Capture the cell that displays the provided text and extract its (x, y) central coordinate. 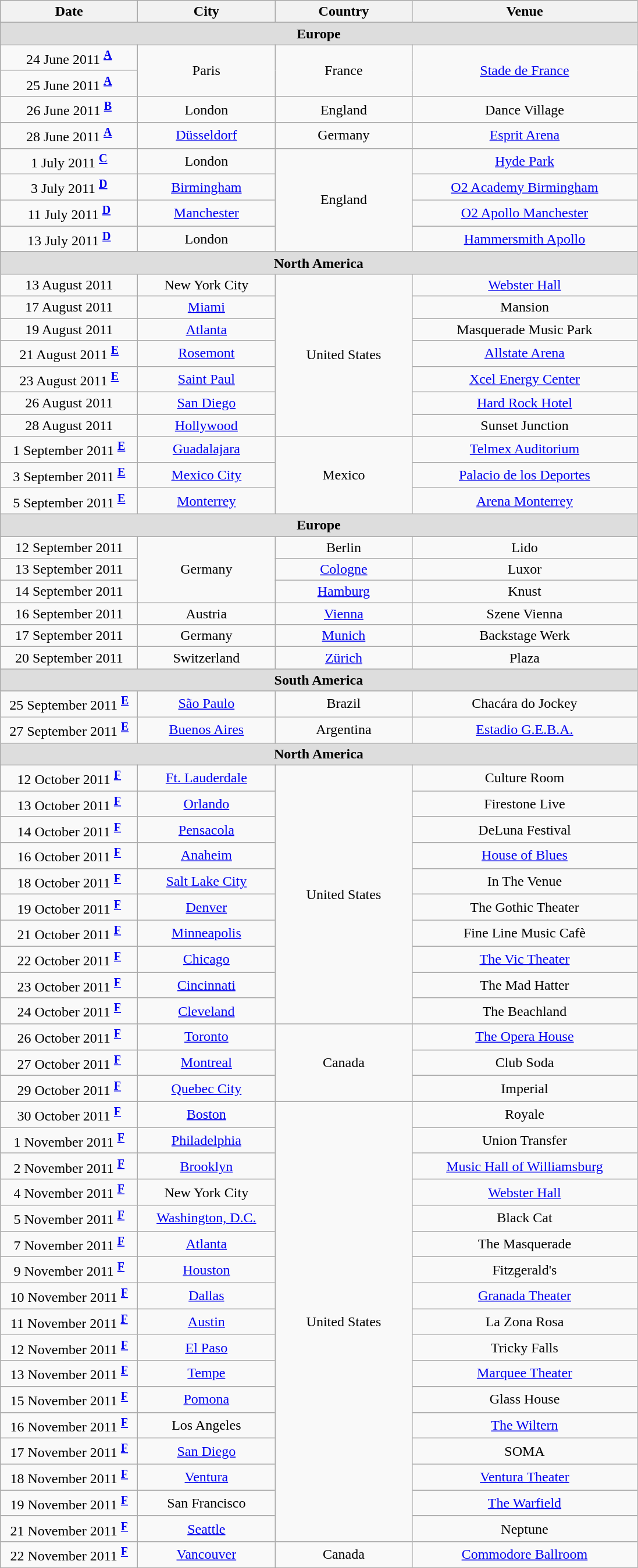
13 November 2011 F (69, 1374)
Switzerland (206, 658)
Seattle (206, 1528)
Hard Rock Hotel (525, 403)
12 October 2011 F (69, 778)
O2 Apollo Manchester (525, 213)
24 June 2011 A (69, 58)
Munich (344, 636)
DeLuna Festival (525, 830)
Tempe (206, 1374)
Paris (206, 71)
Backstage Werk (525, 636)
Glass House (525, 1399)
Brazil (344, 704)
Mansion (525, 307)
17 September 2011 (69, 636)
Pomona (206, 1399)
Argentina (344, 730)
Knust (525, 592)
Los Angeles (206, 1425)
Toronto (206, 1037)
House of Blues (525, 855)
Saint Paul (206, 379)
Cologne (344, 570)
Miami (206, 307)
The Masquerade (525, 1244)
Berlin (344, 547)
Philadelphia (206, 1140)
The Vic Theater (525, 959)
Plaza (525, 658)
Orlando (206, 804)
18 November 2011 F (69, 1477)
10 November 2011 F (69, 1296)
Zürich (344, 658)
Allstate Arena (525, 353)
Luxor (525, 570)
Masquerade Music Park (525, 330)
Tricky Falls (525, 1347)
26 August 2011 (69, 403)
Pensacola (206, 830)
Venue (525, 12)
City (206, 12)
Montreal (206, 1062)
1 September 2011 E (69, 450)
2 November 2011 F (69, 1166)
Lido (525, 547)
Chacára do Jockey (525, 704)
16 November 2011 F (69, 1425)
13 October 2011 F (69, 804)
27 October 2011 F (69, 1062)
Rosemont (206, 353)
Culture Room (525, 778)
4 November 2011 F (69, 1193)
Chicago (206, 959)
Commodore Ballroom (525, 1555)
Buenos Aires (206, 730)
Hollywood (206, 425)
Mexico (344, 475)
11 November 2011 F (69, 1322)
Music Hall of Williamsburg (525, 1166)
23 October 2011 F (69, 986)
San Francisco (206, 1503)
13 August 2011 (69, 285)
Club Soda (525, 1062)
3 September 2011 E (69, 475)
Marquee Theater (525, 1374)
19 October 2011 F (69, 908)
Dallas (206, 1296)
Xcel Energy Center (525, 379)
Monterrey (206, 501)
Houston (206, 1270)
9 November 2011 F (69, 1270)
Union Transfer (525, 1140)
14 October 2011 F (69, 830)
Granada Theater (525, 1296)
The Mad Hatter (525, 986)
Hamburg (344, 592)
Cleveland (206, 1011)
12 September 2011 (69, 547)
12 November 2011 F (69, 1347)
Hyde Park (525, 162)
3 July 2011 D (69, 187)
Austin (206, 1322)
Ventura Theater (525, 1477)
La Zona Rosa (525, 1322)
Telmex Auditorium (525, 450)
Quebec City (206, 1089)
13 September 2011 (69, 570)
In The Venue (525, 881)
Birmingham (206, 187)
17 November 2011 F (69, 1452)
Fitzgerald's (525, 1270)
El Paso (206, 1347)
Guadalajara (206, 450)
27 September 2011 E (69, 730)
5 September 2011 E (69, 501)
19 August 2011 (69, 330)
Fine Line Music Cafè (525, 933)
21 November 2011 F (69, 1528)
Minneapolis (206, 933)
Vienna (344, 614)
Country (344, 12)
Austria (206, 614)
Washington, D.C. (206, 1218)
5 November 2011 F (69, 1218)
Anaheim (206, 855)
Neptune (525, 1528)
29 October 2011 F (69, 1089)
Hammersmith Apollo (525, 239)
Brooklyn (206, 1166)
25 June 2011 A (69, 84)
Imperial (525, 1089)
Firestone Live (525, 804)
14 September 2011 (69, 592)
Boston (206, 1115)
28 June 2011 A (69, 136)
Düsseldorf (206, 136)
23 August 2011 E (69, 379)
22 November 2011 F (69, 1555)
24 October 2011 F (69, 1011)
Royale (525, 1115)
O2 Academy Birmingham (525, 187)
15 November 2011 F (69, 1399)
1 November 2011 F (69, 1140)
SOMA (525, 1452)
Denver (206, 908)
Arena Monterrey (525, 501)
Stade de France (525, 71)
The Opera House (525, 1037)
16 October 2011 F (69, 855)
19 November 2011 F (69, 1503)
Palacio de los Deportes (525, 475)
21 October 2011 F (69, 933)
22 October 2011 F (69, 959)
25 September 2011 E (69, 704)
18 October 2011 F (69, 881)
The Warfield (525, 1503)
16 September 2011 (69, 614)
13 July 2011 D (69, 239)
Date (69, 12)
20 September 2011 (69, 658)
The Beachland (525, 1011)
26 October 2011 F (69, 1037)
1 July 2011 C (69, 162)
26 June 2011 B (69, 109)
28 August 2011 (69, 425)
France (344, 71)
Ft. Lauderdale (206, 778)
Sunset Junction (525, 425)
Esprit Arena (525, 136)
The Wiltern (525, 1425)
Szene Vienna (525, 614)
Salt Lake City (206, 881)
South America (319, 680)
São Paulo (206, 704)
Dance Village (525, 109)
30 October 2011 F (69, 1115)
Manchester (206, 213)
21 August 2011 E (69, 353)
Estadio G.E.B.A. (525, 730)
Black Cat (525, 1218)
11 July 2011 D (69, 213)
Ventura (206, 1477)
Vancouver (206, 1555)
The Gothic Theater (525, 908)
Cincinnati (206, 986)
17 August 2011 (69, 307)
7 November 2011 F (69, 1244)
Mexico City (206, 475)
